Return [x, y] of the center of cell containing provided text 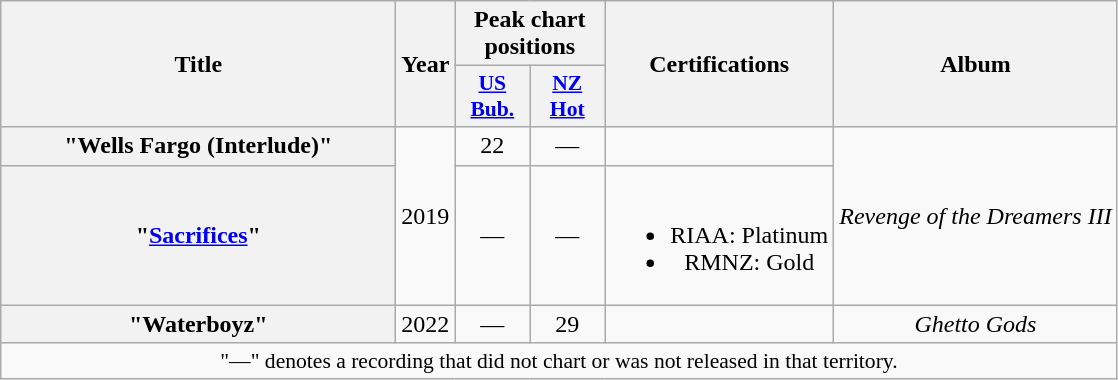
NZHot [568, 96]
Ghetto Gods [976, 324]
"Waterboyz" [198, 324]
Year [426, 64]
2022 [426, 324]
29 [568, 324]
USBub. [492, 96]
Title [198, 64]
Revenge of the Dreamers III [976, 216]
Peak chart positions [530, 34]
RIAA: PlatinumRMNZ: Gold [720, 235]
22 [492, 146]
"Sacrifices" [198, 235]
Certifications [720, 64]
"Wells Fargo (Interlude)" [198, 146]
2019 [426, 216]
Album [976, 64]
"—" denotes a recording that did not chart or was not released in that territory. [559, 361]
